Identify which cell holds the provided text, then report its [x, y] central coordinate. 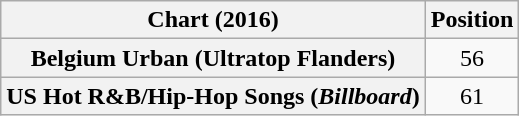
Chart (2016) [213, 20]
Position [472, 20]
56 [472, 58]
US Hot R&B/Hip-Hop Songs (Billboard) [213, 96]
61 [472, 96]
Belgium Urban (Ultratop Flanders) [213, 58]
